Provide the (x, y) coordinate of the cell's center where the given text is located.  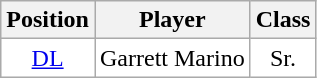
Garrett Marino (172, 58)
Position (48, 20)
Sr. (283, 58)
Class (283, 20)
DL (48, 58)
Player (172, 20)
